Find where the given text appears and provide that cell's center as (X, Y) coordinate. 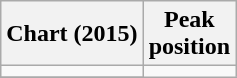
Chart (2015) (72, 34)
Peakposition (189, 34)
